For the text-containing cell, return its midpoint in [X, Y] coordinate format. 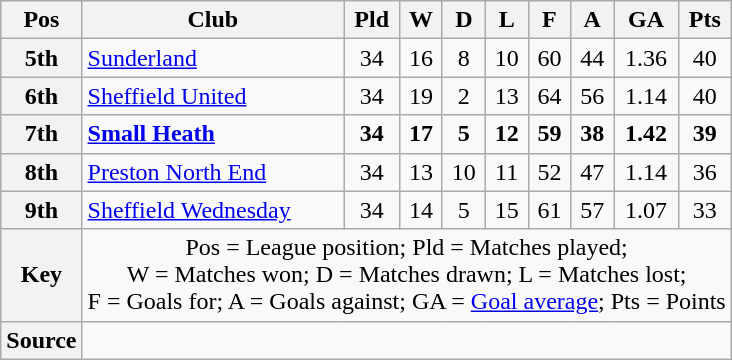
D [464, 20]
11 [506, 172]
59 [550, 134]
52 [550, 172]
7th [42, 134]
Pos [42, 20]
W [422, 20]
F [550, 20]
60 [550, 58]
Sheffield United [213, 96]
Source [42, 340]
GA [646, 20]
Pld [372, 20]
44 [592, 58]
Sheffield Wednesday [213, 210]
2 [464, 96]
57 [592, 210]
17 [422, 134]
Pts [704, 20]
19 [422, 96]
38 [592, 134]
39 [704, 134]
Sunderland [213, 58]
1.36 [646, 58]
16 [422, 58]
Key [42, 275]
Preston North End [213, 172]
15 [506, 210]
L [506, 20]
61 [550, 210]
12 [506, 134]
Small Heath [213, 134]
8th [42, 172]
A [592, 20]
33 [704, 210]
1.07 [646, 210]
Club [213, 20]
36 [704, 172]
9th [42, 210]
56 [592, 96]
1.42 [646, 134]
14 [422, 210]
47 [592, 172]
5th [42, 58]
6th [42, 96]
8 [464, 58]
64 [550, 96]
